Provide the (X, Y) coordinate of the cell's center where the given text is located.  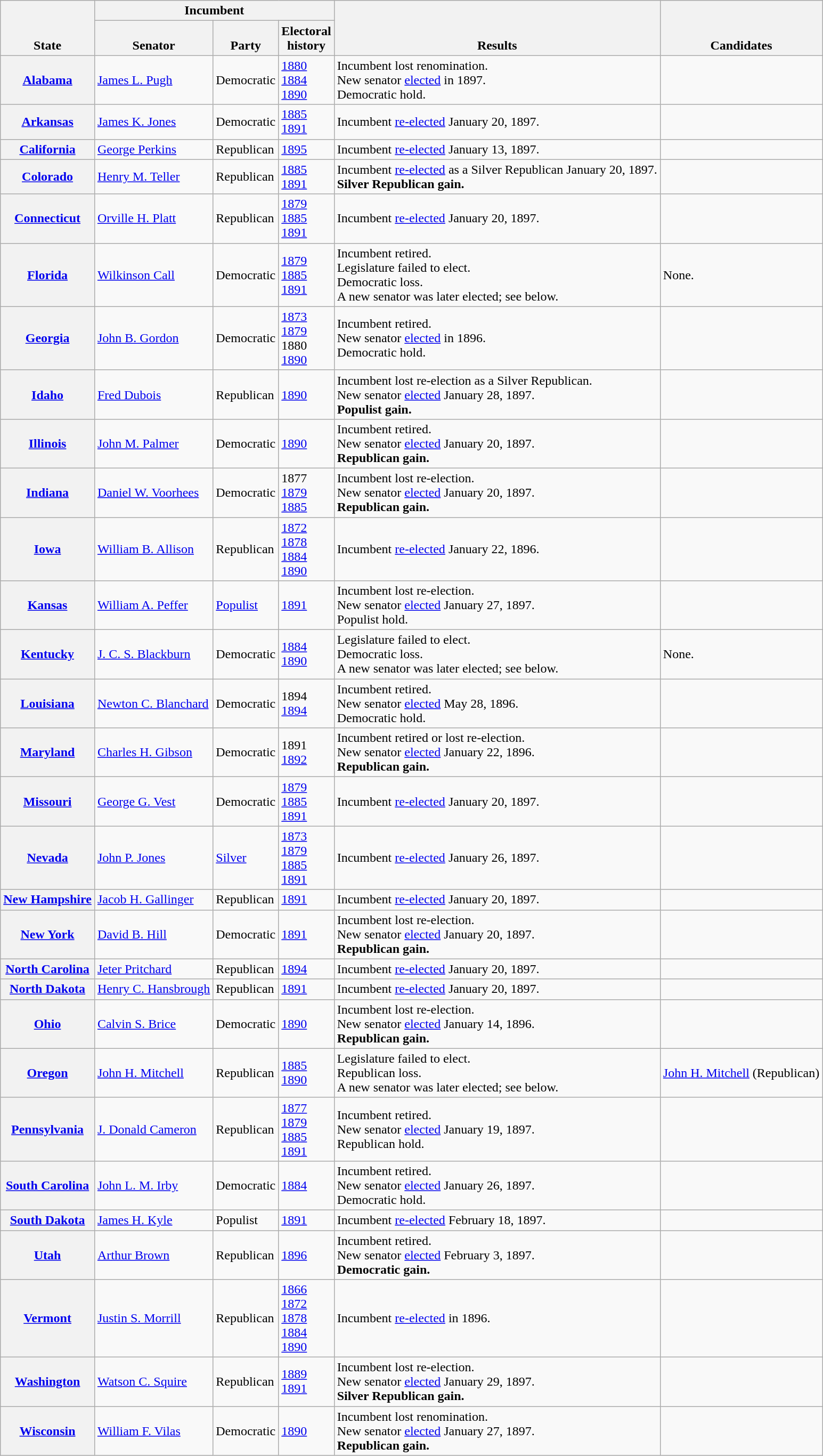
Incumbent re-elected in 1896. (497, 1319)
Candidates (741, 28)
1894 1894 (306, 703)
Indiana (48, 492)
George Perkins (153, 149)
Electoralhistory (306, 38)
Incumbent retired.New senator elected February 3, 1897.Democratic gain. (497, 1255)
Fred Dubois (153, 394)
1894 (306, 969)
Florida (48, 275)
John P. Jones (153, 858)
J. Donald Cameron (153, 1129)
Georgia (48, 338)
Incumbent lost renomination.New senator elected January 27, 1897.Republican gain. (497, 1431)
Washington (48, 1382)
1896 (306, 1255)
North Dakota (48, 989)
James K. Jones (153, 122)
North Carolina (48, 969)
1877 1879 1885 (306, 492)
Newton C. Blanchard (153, 703)
Incumbent lost re-election.New senator elected January 14, 1896.Republican gain. (497, 1024)
Arthur Brown (153, 1255)
South Dakota (48, 1220)
Pennsylvania (48, 1129)
Incumbent retired.New senator elected January 26, 1897.Democratic hold. (497, 1185)
Orville H. Platt (153, 219)
Legislature failed to elect.Republican loss.A new senator was later elected; see below. (497, 1073)
Incumbent (214, 11)
Maryland (48, 753)
New Hampshire (48, 900)
Results (497, 28)
1895 (306, 149)
Incumbent re-elected as a Silver Republican January 20, 1897.Silver Republican gain. (497, 177)
Incumbent re-elected January 22, 1896. (497, 549)
1872187818841890 (306, 549)
Wisconsin (48, 1431)
Oregon (48, 1073)
1885 1890 (306, 1073)
18841890 (306, 654)
Incumbent re-elected January 26, 1897. (497, 858)
George G. Vest (153, 802)
John H. Mitchell (Republican) (741, 1073)
J. C. S. Blackburn (153, 654)
Incumbent retired.Legislature failed to elect.Democratic loss.A new senator was later elected; see below. (497, 275)
New York (48, 934)
Connecticut (48, 219)
Incumbent lost re-election.New senator elected January 29, 1897.Silver Republican gain. (497, 1382)
Charles H. Gibson (153, 753)
Arkansas (48, 122)
1880 18841890 (306, 80)
Silver (246, 858)
Incumbent lost re-election as a Silver Republican.New senator elected January 28, 1897.Populist gain. (497, 394)
Kansas (48, 605)
Henry M. Teller (153, 177)
1884 (306, 1185)
Incumbent retired.New senator elected January 20, 1897.Republican gain. (497, 443)
1873187918851891 (306, 858)
1891 1892 (306, 753)
Incumbent lost re-election.New senator elected January 27, 1897.Populist hold. (497, 605)
Justin S. Morrill (153, 1319)
Incumbent re-elected February 18, 1897. (497, 1220)
John H. Mitchell (153, 1073)
Idaho (48, 394)
John M. Palmer (153, 443)
Louisiana (48, 703)
Incumbent retired.New senator elected January 19, 1897.Republican hold. (497, 1129)
Nevada (48, 858)
Incumbent retired.New senator elected May 28, 1896.Democratic hold. (497, 703)
Daniel W. Voorhees (153, 492)
Legislature failed to elect.Democratic loss.A new senator was later elected; see below. (497, 654)
James H. Kyle (153, 1220)
18891891 (306, 1382)
William F. Vilas (153, 1431)
18661872187818841890 (306, 1319)
Incumbent re-elected January 13, 1897. (497, 149)
Incumbent lost renomination.New senator elected in 1897.Democratic hold. (497, 80)
1877 187918851891 (306, 1129)
William A. Peffer (153, 605)
Senator (153, 38)
Calvin S. Brice (153, 1024)
Missouri (48, 802)
Watson C. Squire (153, 1382)
California (48, 149)
John L. M. Irby (153, 1185)
Jeter Pritchard (153, 969)
John B. Gordon (153, 338)
187318791880 1890 (306, 338)
William B. Allison (153, 549)
Colorado (48, 177)
Iowa (48, 549)
Kentucky (48, 654)
South Carolina (48, 1185)
State (48, 28)
Vermont (48, 1319)
Ohio (48, 1024)
Incumbent retired.New senator elected in 1896.Democratic hold. (497, 338)
Incumbent retired or lost re-election.New senator elected January 22, 1896.Republican gain. (497, 753)
Jacob H. Gallinger (153, 900)
Utah (48, 1255)
Henry C. Hansbrough (153, 989)
Party (246, 38)
Wilkinson Call (153, 275)
David B. Hill (153, 934)
Alabama (48, 80)
Illinois (48, 443)
James L. Pugh (153, 80)
